Output the [X, Y] coordinate of the center of the cell containing the given text.  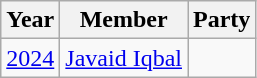
Javaid Iqbal [124, 58]
2024 [30, 58]
Member [124, 20]
Party [222, 20]
Year [30, 20]
